Scan for the cell matching the given text and deliver its (x, y) coordinate at center. 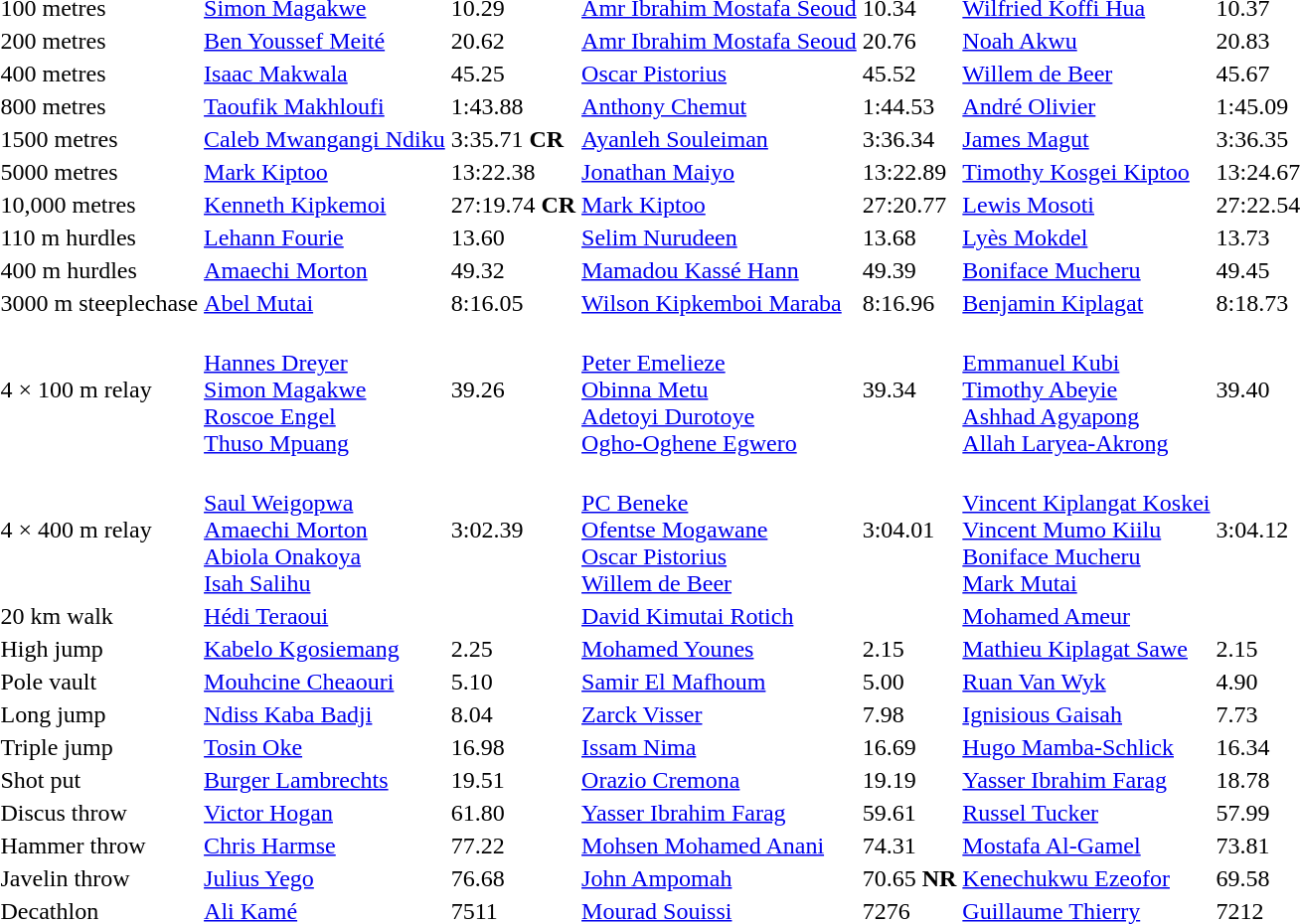
Hédi Teraoui (325, 616)
Anthony Chemut (720, 106)
Mamadou Kassé Hann (720, 270)
7.98 (909, 714)
Emmanuel KubiTimothy AbeyieAshhad AgyapongAllah Laryea-Akrong (1086, 389)
Kenneth Kipkemoi (325, 205)
27:20.77 (909, 205)
Mohamed Ameur (1086, 616)
20.62 (513, 41)
2.25 (513, 649)
16.98 (513, 747)
1:43.88 (513, 106)
3:35.71 CR (513, 139)
James Magut (1086, 139)
John Ampomah (720, 878)
Willem de Beer (1086, 74)
76.68 (513, 878)
Mostafa Al-Gamel (1086, 846)
Burger Lambrechts (325, 780)
77.22 (513, 846)
Issam Nima (720, 747)
Selim Nurudeen (720, 237)
3:36.34 (909, 139)
Benjamin Kiplagat (1086, 303)
Julius Yego (325, 878)
13.68 (909, 237)
Ndiss Kaba Badji (325, 714)
Taoufik Makhloufi (325, 106)
Amr Ibrahim Mostafa Seoud (720, 41)
Peter EmeliezeObinna MetuAdetoyi DurotoyeOgho-Oghene Egwero (720, 389)
David Kimutai Rotich (720, 616)
Vincent Kiplangat KoskeiVincent Mumo KiiluBoniface MucheruMark Mutai (1086, 530)
13:22.89 (909, 172)
Ayanleh Souleiman (720, 139)
Ruan Van Wyk (1086, 682)
8.04 (513, 714)
20.76 (909, 41)
Timothy Kosgei Kiptoo (1086, 172)
19.19 (909, 780)
Mohamed Younes (720, 649)
Abel Mutai (325, 303)
45.52 (909, 74)
Russel Tucker (1086, 813)
Caleb Mwangangi Ndiku (325, 139)
74.31 (909, 846)
16.69 (909, 747)
Mathieu Kiplagat Sawe (1086, 649)
PC BenekeOfentse MogawaneOscar PistoriusWillem de Beer (720, 530)
Chris Harmse (325, 846)
Noah Akwu (1086, 41)
3:02.39 (513, 530)
8:16.96 (909, 303)
Boniface Mucheru (1086, 270)
49.39 (909, 270)
Hugo Mamba-Schlick (1086, 747)
3:04.01 (909, 530)
70.65 NR (909, 878)
Kenechukwu Ezeofor (1086, 878)
Zarck Visser (720, 714)
39.26 (513, 389)
Tosin Oke (325, 747)
49.32 (513, 270)
Lehann Fourie (325, 237)
27:19.74 CR (513, 205)
1:44.53 (909, 106)
Saul WeigopwaAmaechi MortonAbiola OnakoyaIsah Salihu (325, 530)
5.10 (513, 682)
61.80 (513, 813)
Orazio Cremona (720, 780)
Kabelo Kgosiemang (325, 649)
5.00 (909, 682)
Jonathan Maiyo (720, 172)
Isaac Makwala (325, 74)
Samir El Mafhoum (720, 682)
Hannes DreyerSimon MagakweRoscoe EngelThuso Mpuang (325, 389)
59.61 (909, 813)
2.15 (909, 649)
Lyès Mokdel (1086, 237)
Amaechi Morton (325, 270)
39.34 (909, 389)
Mohsen Mohamed Anani (720, 846)
19.51 (513, 780)
Victor Hogan (325, 813)
Lewis Mosoti (1086, 205)
45.25 (513, 74)
Ignisious Gaisah (1086, 714)
Oscar Pistorius (720, 74)
13:22.38 (513, 172)
13.60 (513, 237)
Mouhcine Cheaouri (325, 682)
Ben Youssef Meité (325, 41)
8:16.05 (513, 303)
André Olivier (1086, 106)
Wilson Kipkemboi Maraba (720, 303)
